Capture the cell that displays the provided text and extract its (x, y) central coordinate. 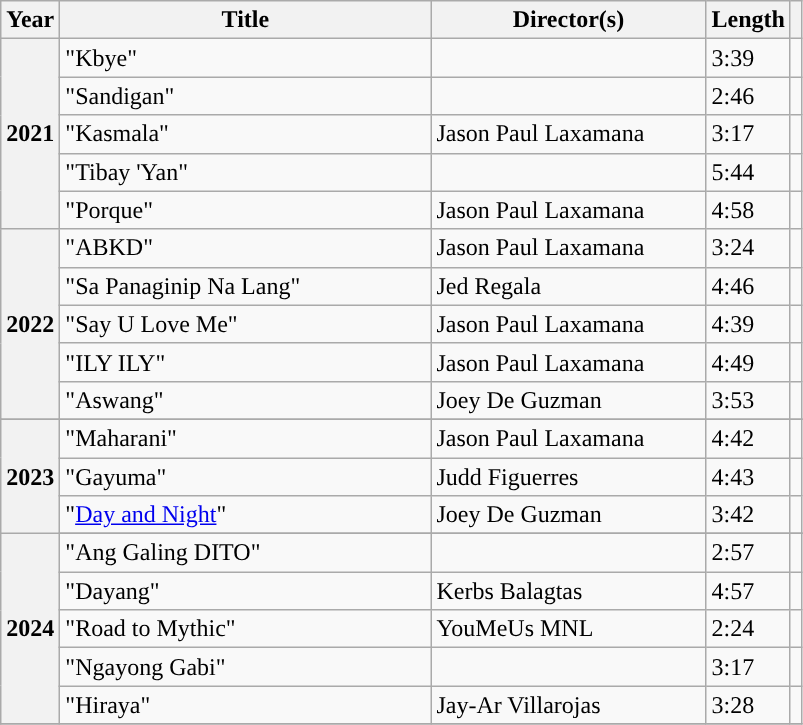
4:46 (748, 286)
Title (246, 20)
"Kasmala" (246, 134)
"Day and Night" (246, 515)
4:49 (748, 362)
2023 (30, 476)
YouMeUs MNL (568, 629)
"Kbye" (246, 58)
Length (748, 20)
"Sa Panaginip Na Lang" (246, 286)
"Aswang" (246, 400)
2024 (30, 629)
Judd Figuerres (568, 477)
3:42 (748, 515)
Year (30, 20)
Jay-Ar Villarojas (568, 705)
3:24 (748, 248)
"Ang Galing DITO" (246, 553)
2:57 (748, 553)
3:28 (748, 705)
Jed Regala (568, 286)
"Porque" (246, 210)
"Sandigan" (246, 96)
4:58 (748, 210)
"Tibay 'Yan" (246, 172)
5:44 (748, 172)
4:39 (748, 324)
Director(s) (568, 20)
"Say U Love Me" (246, 324)
"Ngayong Gabi" (246, 667)
"ILY ILY" (246, 362)
"Hiraya" (246, 705)
"Maharani" (246, 438)
"Road to Mythic" (246, 629)
Kerbs Balagtas (568, 591)
4:42 (748, 438)
3:53 (748, 400)
2:24 (748, 629)
2:46 (748, 96)
"Dayang" (246, 591)
3:39 (748, 58)
2021 (30, 134)
4:43 (748, 477)
4:57 (748, 591)
"ABKD" (246, 248)
2022 (30, 324)
"Gayuma" (246, 477)
